Extract the [x, y] coordinate from the center of the cell holding the provided text.  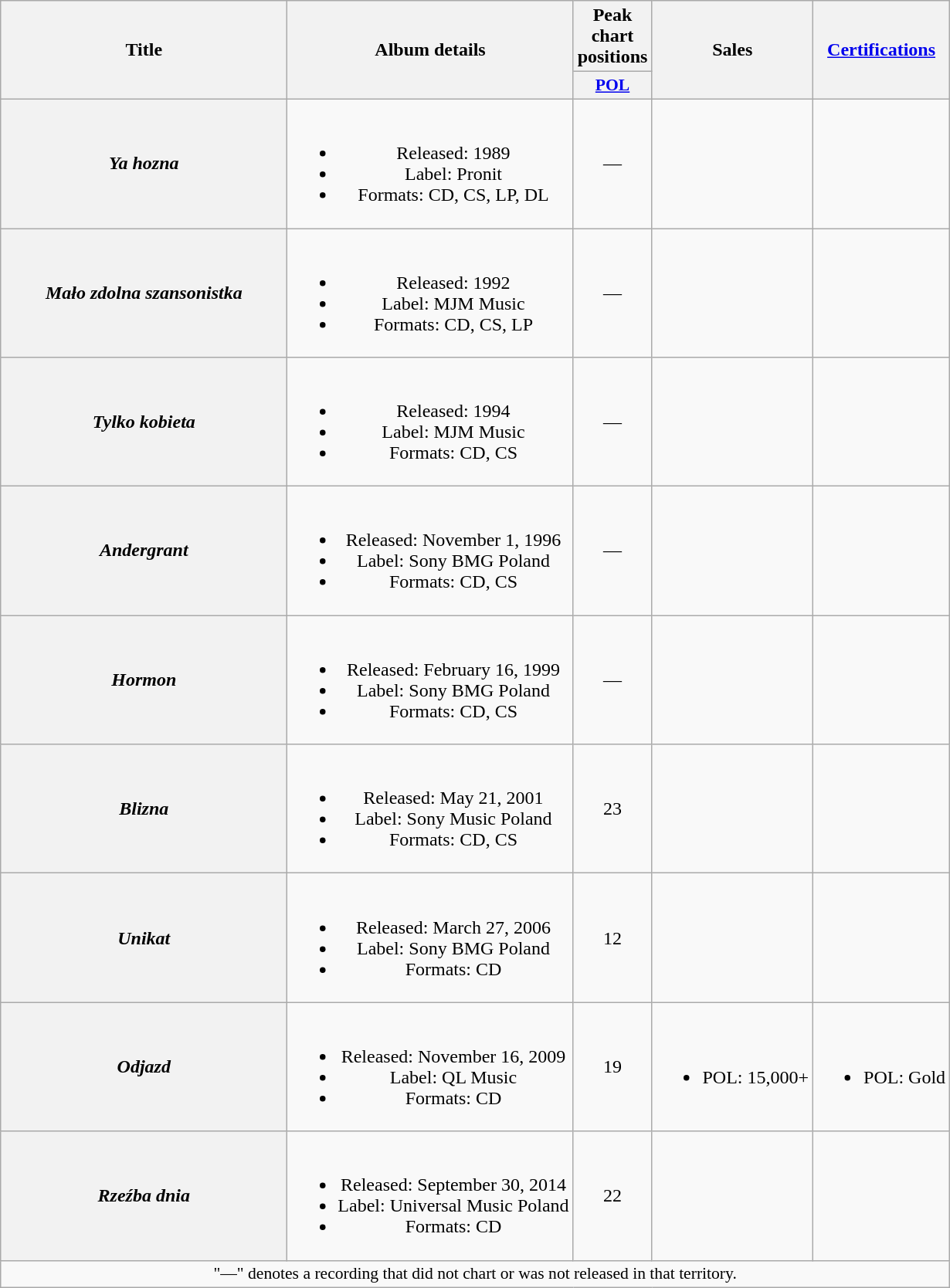
12 [612, 937]
Peak chart positions [612, 36]
Released: 1992Label: MJM MusicFormats: CD, CS, LP [430, 293]
22 [612, 1195]
Ya hozna [144, 164]
Released: September 30, 2014Label: Universal Music PolandFormats: CD [430, 1195]
Rzeźba dnia [144, 1195]
Andergrant [144, 551]
Released: November 16, 2009Label: QL MusicFormats: CD [430, 1067]
Album details [430, 50]
POL: Gold [882, 1067]
POL [612, 86]
Released: February 16, 1999Label: Sony BMG PolandFormats: CD, CS [430, 680]
Title [144, 50]
Unikat [144, 937]
Certifications [882, 50]
Released: 1994Label: MJM MusicFormats: CD, CS [430, 422]
19 [612, 1067]
Tylko kobieta [144, 422]
Mało zdolna szansonistka [144, 293]
Released: May 21, 2001Label: Sony Music PolandFormats: CD, CS [430, 809]
Released: November 1, 1996Label: Sony BMG PolandFormats: CD, CS [430, 551]
Released: 1989Label: PronitFormats: CD, CS, LP, DL [430, 164]
Sales [732, 50]
POL: 15,000+ [732, 1067]
"—" denotes a recording that did not chart or was not released in that territory. [476, 1274]
Odjazd [144, 1067]
Blizna [144, 809]
Hormon [144, 680]
23 [612, 809]
Released: March 27, 2006Label: Sony BMG PolandFormats: CD [430, 937]
